Output the [x, y] coordinate of the center of the cell containing the given text.  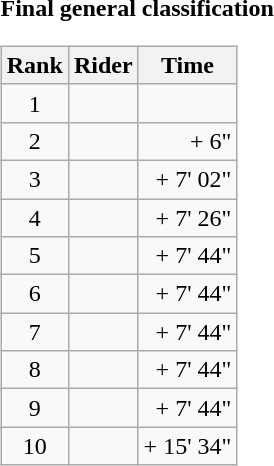
2 [34, 141]
10 [34, 446]
+ 7' 26" [188, 217]
1 [34, 103]
6 [34, 294]
+ 15' 34" [188, 446]
+ 6" [188, 141]
8 [34, 370]
7 [34, 332]
5 [34, 256]
Rider [103, 65]
9 [34, 408]
3 [34, 179]
Rank [34, 65]
Time [188, 65]
4 [34, 217]
+ 7' 02" [188, 179]
